Return [X, Y] of the center of cell containing provided text 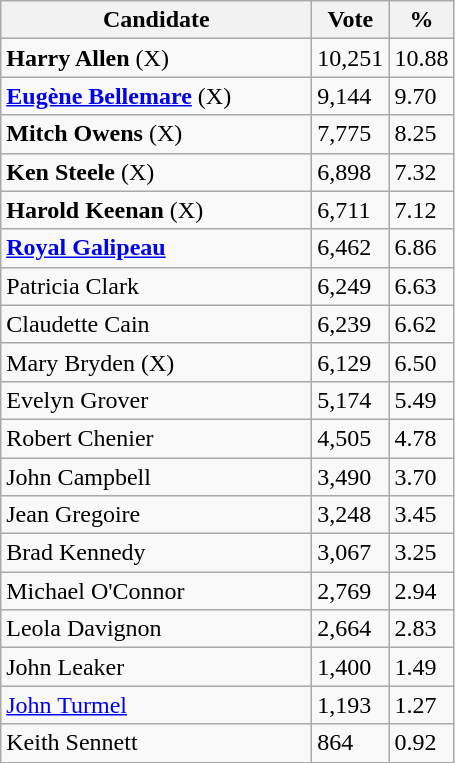
Evelyn Grover [156, 400]
7.12 [422, 210]
6,129 [350, 362]
3.25 [422, 553]
1,193 [350, 705]
6.62 [422, 324]
Michael O'Connor [156, 591]
9.70 [422, 96]
6.63 [422, 286]
% [422, 20]
John Turmel [156, 705]
1.27 [422, 705]
6.86 [422, 248]
2,664 [350, 629]
5,174 [350, 400]
John Leaker [156, 667]
7.32 [422, 172]
Eugène Bellemare (X) [156, 96]
7,775 [350, 134]
10,251 [350, 58]
6,239 [350, 324]
Mitch Owens (X) [156, 134]
2,769 [350, 591]
Harold Keenan (X) [156, 210]
3.45 [422, 515]
Royal Galipeau [156, 248]
1,400 [350, 667]
9,144 [350, 96]
3,067 [350, 553]
Keith Sennett [156, 743]
3.70 [422, 477]
2.94 [422, 591]
Brad Kennedy [156, 553]
6,462 [350, 248]
5.49 [422, 400]
Ken Steele (X) [156, 172]
4.78 [422, 438]
Candidate [156, 20]
John Campbell [156, 477]
Mary Bryden (X) [156, 362]
864 [350, 743]
6,711 [350, 210]
6.50 [422, 362]
Harry Allen (X) [156, 58]
8.25 [422, 134]
Robert Chenier [156, 438]
Claudette Cain [156, 324]
Jean Gregoire [156, 515]
Patricia Clark [156, 286]
6,898 [350, 172]
Leola Davignon [156, 629]
0.92 [422, 743]
6,249 [350, 286]
4,505 [350, 438]
Vote [350, 20]
10.88 [422, 58]
1.49 [422, 667]
3,490 [350, 477]
3,248 [350, 515]
2.83 [422, 629]
